Capture the cell that displays the provided text and extract its [X, Y] central coordinate. 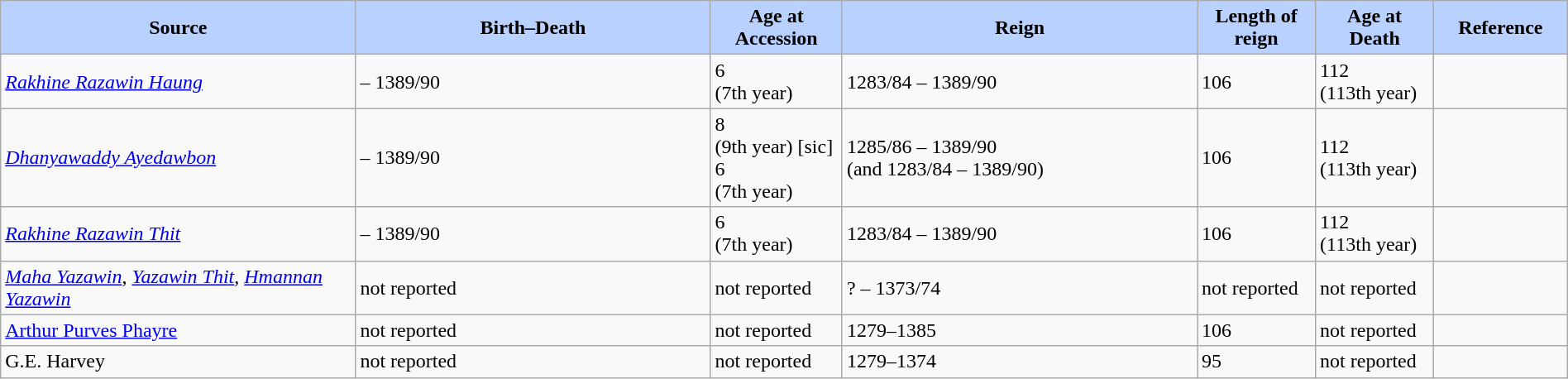
Age at Accession [776, 28]
? – 1373/74 [1019, 288]
Age at Death [1374, 28]
Length of reign [1257, 28]
1279–1385 [1019, 330]
Reference [1501, 28]
Reign [1019, 28]
8 (9th year) [sic] 6 (7th year) [776, 157]
Arthur Purves Phayre [179, 330]
Source [179, 28]
1279–1374 [1019, 362]
95 [1257, 362]
Dhanyawaddy Ayedawbon [179, 157]
Rakhine Razawin Thit [179, 233]
G.E. Harvey [179, 362]
Rakhine Razawin Haung [179, 81]
Birth–Death [533, 28]
1285/86 – 1389/90 (and 1283/84 – 1389/90) [1019, 157]
Maha Yazawin, Yazawin Thit, Hmannan Yazawin [179, 288]
